Output the [X, Y] coordinate of the center of the cell containing the given text.  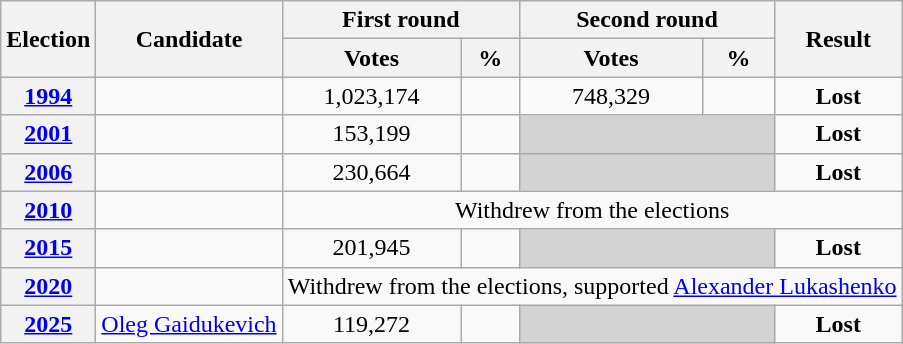
748,329 [612, 96]
Second round [648, 20]
Election [48, 39]
First round [400, 20]
153,199 [372, 134]
2015 [48, 248]
Result [838, 39]
230,664 [372, 172]
2025 [48, 324]
Withdrew from the elections, supported Alexander Lukashenko [592, 286]
2006 [48, 172]
Oleg Gaidukevich [189, 324]
1,023,174 [372, 96]
1994 [48, 96]
Candidate [189, 39]
119,272 [372, 324]
2001 [48, 134]
201,945 [372, 248]
2020 [48, 286]
2010 [48, 210]
Withdrew from the elections [592, 210]
